Determine the [x, y] coordinate at the center of the cell enclosing the given text.  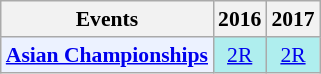
2017 [292, 19]
Asian Championships [107, 55]
Events [107, 19]
2016 [240, 19]
